Output the (X, Y) coordinate of the center of the cell containing the given text.  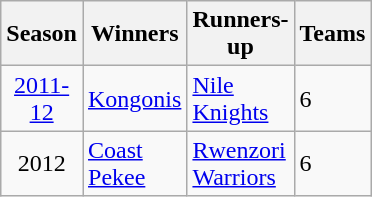
Season (42, 34)
Kongonis (134, 98)
Winners (134, 34)
2012 (42, 164)
Nile Knights (240, 98)
2011-12 (42, 98)
Runners-up (240, 34)
Teams (332, 34)
Coast Pekee (134, 164)
Rwenzori Warriors (240, 164)
